For the text-containing cell, return its midpoint in (X, Y) coordinate format. 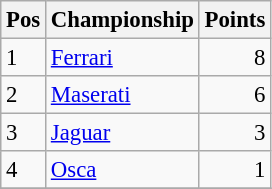
Championship (123, 20)
6 (234, 95)
Pos (24, 20)
Jaguar (123, 133)
Ferrari (123, 58)
2 (24, 95)
Maserati (123, 95)
Osca (123, 170)
4 (24, 170)
Points (234, 20)
8 (234, 58)
